Output the [X, Y] coordinate of the center of the cell containing the given text.  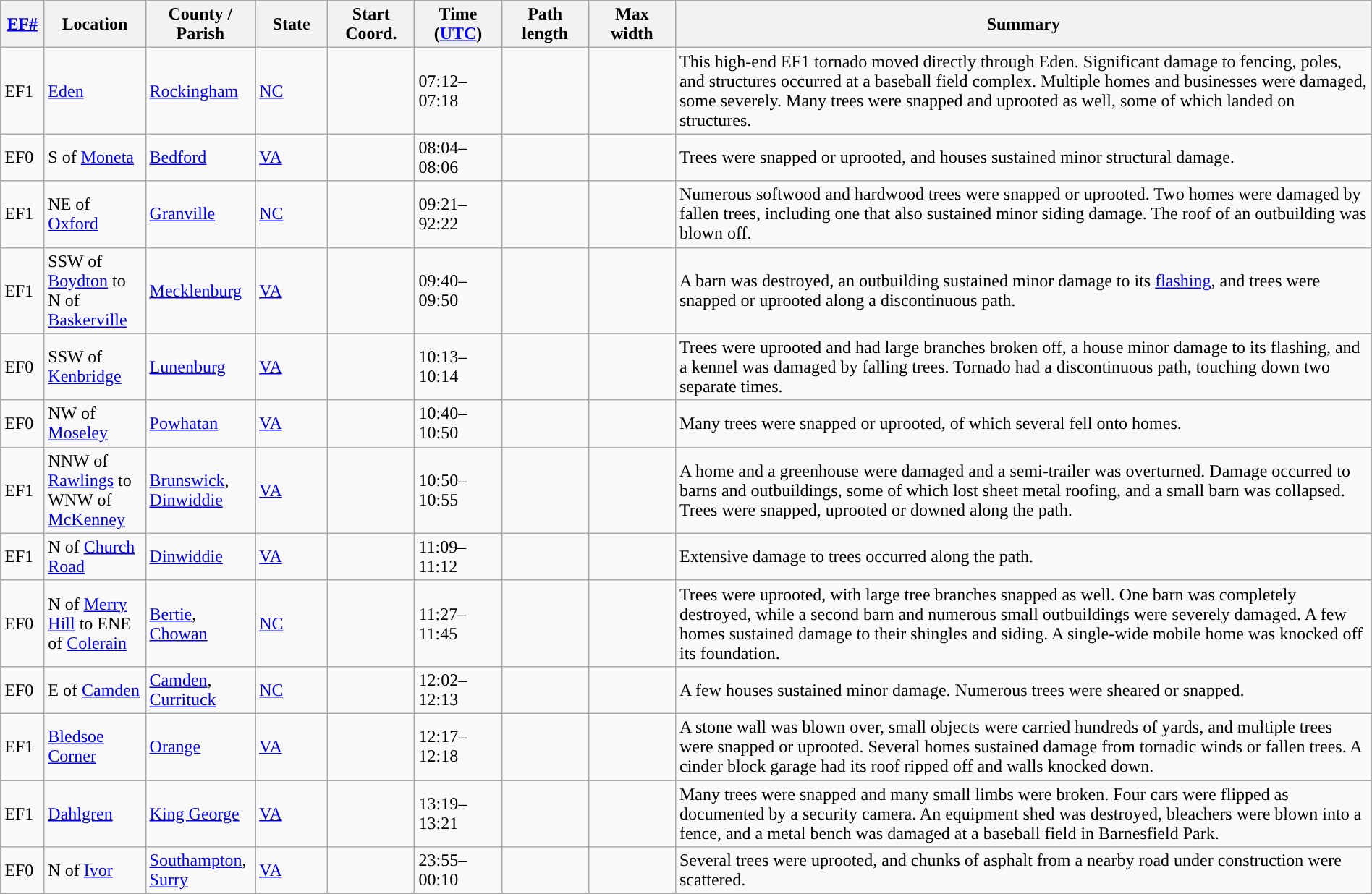
12:17–12:18 [458, 746]
County / Parish [200, 25]
Many trees were snapped or uprooted, of which several fell onto homes. [1023, 424]
Brunswick, Dinwiddie [200, 490]
10:50–10:55 [458, 490]
11:27–11:45 [458, 623]
Southampton, Surry [200, 871]
11:09–11:12 [458, 557]
Mecklenburg [200, 291]
Orange [200, 746]
N of Merry Hill to ENE of Colerain [95, 623]
13:19–13:21 [458, 813]
SSW of Boydton to N of Baskerville [95, 291]
23:55–00:10 [458, 871]
Rockingham [200, 91]
09:40–09:50 [458, 291]
Dinwiddie [200, 557]
Bedford [200, 158]
Trees were snapped or uprooted, and houses sustained minor structural damage. [1023, 158]
09:21–92:22 [458, 214]
Eden [95, 91]
Extensive damage to trees occurred along the path. [1023, 557]
Start Coord. [371, 25]
N of Church Road [95, 557]
E of Camden [95, 690]
N of Ivor [95, 871]
Path length [545, 25]
A barn was destroyed, an outbuilding sustained minor damage to its flashing, and trees were snapped or uprooted along a discontinuous path. [1023, 291]
12:02–12:13 [458, 690]
Summary [1023, 25]
Granville [200, 214]
NE of Oxford [95, 214]
State [292, 25]
Location [95, 25]
NNW of Rawlings to WNW of McKenney [95, 490]
A few houses sustained minor damage. Numerous trees were sheared or snapped. [1023, 690]
SSW of Kenbridge [95, 367]
Camden, Currituck [200, 690]
Bledsoe Corner [95, 746]
Several trees were uprooted, and chunks of asphalt from a nearby road under construction were scattered. [1023, 871]
07:12–07:18 [458, 91]
10:40–10:50 [458, 424]
Dahlgren [95, 813]
Bertie, Chowan [200, 623]
Powhatan [200, 424]
King George [200, 813]
10:13–10:14 [458, 367]
Lunenburg [200, 367]
08:04–08:06 [458, 158]
NW of Moseley [95, 424]
S of Moneta [95, 158]
Max width [632, 25]
EF# [22, 25]
Time (UTC) [458, 25]
